Provide the (X, Y) coordinate of the cell's center where the given text is located.  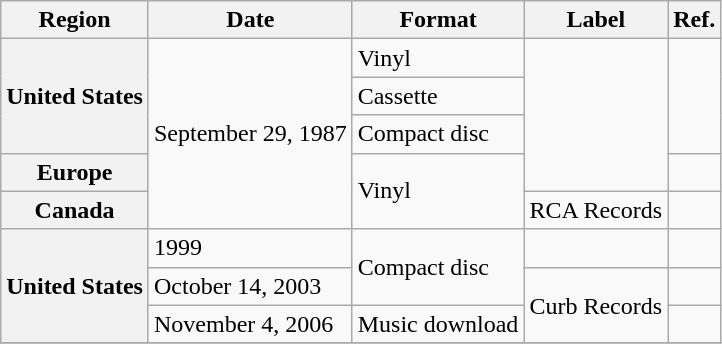
October 14, 2003 (250, 286)
November 4, 2006 (250, 324)
Format (438, 20)
Date (250, 20)
Ref. (694, 20)
Europe (75, 172)
Canada (75, 210)
Curb Records (596, 305)
Label (596, 20)
Music download (438, 324)
Region (75, 20)
September 29, 1987 (250, 134)
RCA Records (596, 210)
1999 (250, 248)
Cassette (438, 96)
